Extract the (x, y) coordinate from the center of the cell holding the provided text.  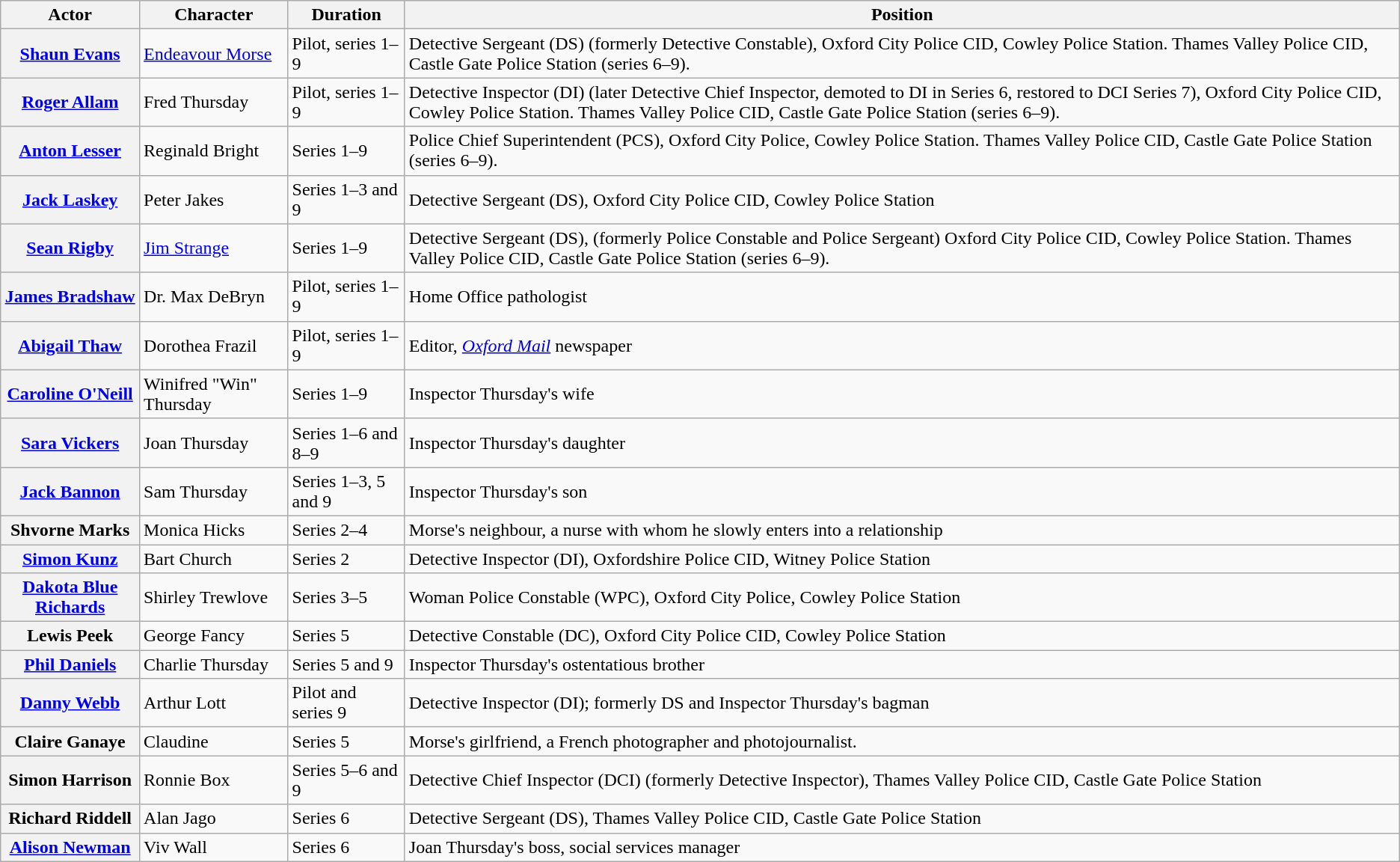
Duration (346, 15)
Pilot and series 9 (346, 703)
Inspector Thursday's son (902, 491)
Sam Thursday (214, 491)
Claire Ganaye (70, 742)
Character (214, 15)
Detective Sergeant (DS), Oxford City Police CID, Cowley Police Station (902, 199)
Sara Vickers (70, 443)
Monica Hicks (214, 530)
Jim Strange (214, 248)
Position (902, 15)
Home Office pathologist (902, 296)
Joan Thursday's boss, social services manager (902, 847)
Caroline O'Neill (70, 394)
Detective Constable (DC), Oxford City Police CID, Cowley Police Station (902, 636)
Roger Allam (70, 102)
Reginald Bright (214, 151)
Shvorne Marks (70, 530)
Charlie Thursday (214, 664)
Dr. Max DeBryn (214, 296)
Dakota Blue Richards (70, 597)
Simon Kunz (70, 559)
Endeavour Morse (214, 54)
Dorothea Frazil (214, 346)
Anton Lesser (70, 151)
Morse's neighbour, a nurse with whom he slowly enters into a relationship (902, 530)
Alan Jago (214, 819)
Shirley Trewlove (214, 597)
Series 5 and 9 (346, 664)
George Fancy (214, 636)
Arthur Lott (214, 703)
Morse's girlfriend, a French photographer and photojournalist. (902, 742)
Abigail Thaw (70, 346)
Series 2 (346, 559)
Danny Webb (70, 703)
Series 2–4 (346, 530)
Peter Jakes (214, 199)
Actor (70, 15)
Detective Inspector (DI); formerly DS and Inspector Thursday's bagman (902, 703)
Series 5–6 and 9 (346, 780)
Detective Sergeant (DS), Thames Valley Police CID, Castle Gate Police Station (902, 819)
Series 1–3, 5 and 9 (346, 491)
Sean Rigby (70, 248)
Series 1–3 and 9 (346, 199)
Shaun Evans (70, 54)
Detective Chief Inspector (DCI) (formerly Detective Inspector), Thames Valley Police CID, Castle Gate Police Station (902, 780)
Inspector Thursday's wife (902, 394)
Phil Daniels (70, 664)
Richard Riddell (70, 819)
Series 3–5 (346, 597)
James Bradshaw (70, 296)
Claudine (214, 742)
Alison Newman (70, 847)
Woman Police Constable (WPC), Oxford City Police, Cowley Police Station (902, 597)
Editor, Oxford Mail newspaper (902, 346)
Police Chief Superintendent (PCS), Oxford City Police, Cowley Police Station. Thames Valley Police CID, Castle Gate Police Station (series 6–9). (902, 151)
Jack Bannon (70, 491)
Joan Thursday (214, 443)
Inspector Thursday's ostentatious brother (902, 664)
Detective Inspector (DI), Oxfordshire Police CID, Witney Police Station (902, 559)
Simon Harrison (70, 780)
Inspector Thursday's daughter (902, 443)
Fred Thursday (214, 102)
Winifred "Win" Thursday (214, 394)
Jack Laskey (70, 199)
Lewis Peek (70, 636)
Series 1–6 and 8–9 (346, 443)
Ronnie Box (214, 780)
Viv Wall (214, 847)
Bart Church (214, 559)
